Locate the cell with the specified text and output its [x, y] center coordinate. 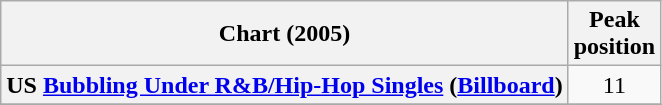
11 [614, 85]
Chart (2005) [284, 34]
US Bubbling Under R&B/Hip-Hop Singles (Billboard) [284, 85]
Peakposition [614, 34]
